Search for the cell housing the specified text and yield its [X, Y] center coordinate. 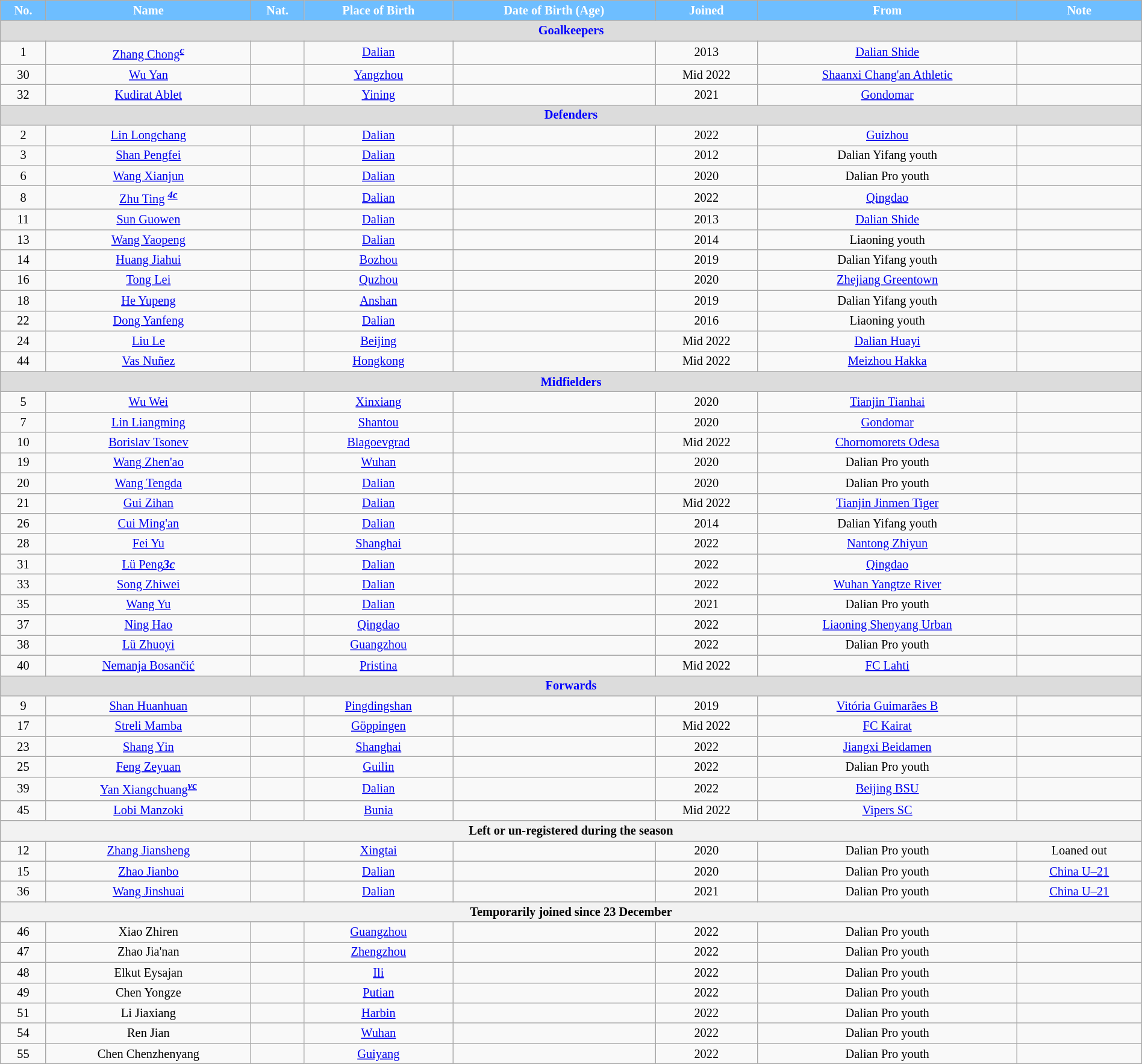
Ren Jian [148, 1033]
Vas Nuñez [148, 361]
From [887, 10]
Tong Lei [148, 280]
8 [23, 198]
40 [23, 665]
Guizhou [887, 135]
Yining [378, 95]
21 [23, 503]
Vipers SC [887, 810]
37 [23, 625]
Forwards [571, 686]
Harbin [378, 1013]
24 [23, 341]
Zhao Jia'nan [148, 952]
1 [23, 53]
Defenders [571, 115]
22 [23, 321]
Beijing BSU [887, 789]
23 [23, 747]
Place of Birth [378, 10]
Liu Le [148, 341]
Guiyang [378, 1054]
Name [148, 10]
Wang Yaopeng [148, 240]
Wu Yan [148, 75]
Wu Wei [148, 402]
3 [23, 155]
Meizhou Hakka [887, 361]
Li Jiaxiang [148, 1013]
Putian [378, 993]
13 [23, 240]
Hongkong [378, 361]
2012 [707, 155]
2016 [707, 321]
Nantong Zhiyun [887, 544]
26 [23, 523]
Lobi Manzoki [148, 810]
Nemanja Bosančić [148, 665]
12 [23, 851]
Borislav Tsonev [148, 443]
55 [23, 1054]
18 [23, 300]
47 [23, 952]
Wang Yu [148, 605]
Lü Peng3c [148, 564]
Gui Zihan [148, 503]
Cui Ming'an [148, 523]
Wang Xianjun [148, 176]
28 [23, 544]
FC Lahti [887, 665]
Vitória Guimarães B [887, 706]
20 [23, 483]
14 [23, 260]
Zhang Jiansheng [148, 851]
Tianjin Tianhai [887, 402]
Zhu Ting 4c [148, 198]
Dong Yanfeng [148, 321]
Yan Xiangchuangvc [148, 789]
38 [23, 645]
Lin Longchang [148, 135]
48 [23, 972]
17 [23, 726]
6 [23, 176]
Elkut Eysajan [148, 972]
25 [23, 767]
Pristina [378, 665]
Tianjin Jinmen Tiger [887, 503]
54 [23, 1033]
Yangzhou [378, 75]
Zhengzhou [378, 952]
Quzhou [378, 280]
Date of Birth (Age) [554, 10]
44 [23, 361]
Pingdingshan [378, 706]
Wang Zhen'ao [148, 462]
Song Zhiwei [148, 584]
Streli Mamba [148, 726]
16 [23, 280]
Anshan [378, 300]
Wang Tengda [148, 483]
11 [23, 220]
Zhao Jianbo [148, 871]
33 [23, 584]
Jiangxi Beidamen [887, 747]
Beijing [378, 341]
FC Kairat [887, 726]
Joined [707, 10]
Chornomorets Odesa [887, 443]
5 [23, 402]
51 [23, 1013]
Ili [378, 972]
Lü Zhuoyi [148, 645]
Guilin [378, 767]
Xingtai [378, 851]
32 [23, 95]
Kudirat Ablet [148, 95]
Note [1079, 10]
Zhejiang Greentown [887, 280]
Xinxiang [378, 402]
Wang Jinshuai [148, 891]
7 [23, 422]
2 [23, 135]
Shang Yin [148, 747]
Shaanxi Chang'an Athletic [887, 75]
31 [23, 564]
36 [23, 891]
39 [23, 789]
45 [23, 810]
Bunia [378, 810]
Nat. [278, 10]
10 [23, 443]
Loaned out [1079, 851]
Zhang Chongc [148, 53]
Chen Chenzhenyang [148, 1054]
30 [23, 75]
Fei Yu [148, 544]
19 [23, 462]
Midfielders [571, 382]
9 [23, 706]
Sun Guowen [148, 220]
46 [23, 932]
Shan Pengfei [148, 155]
Blagoevgrad [378, 443]
Temporarily joined since 23 December [571, 912]
35 [23, 605]
Chen Yongze [148, 993]
Ning Hao [148, 625]
Wuhan Yangtze River [887, 584]
Xiao Zhiren [148, 932]
Bozhou [378, 260]
Huang Jiahui [148, 260]
Liaoning Shenyang Urban [887, 625]
No. [23, 10]
Goalkeepers [571, 31]
Left or un-registered during the season [571, 830]
Shantou [378, 422]
Shan Huanhuan [148, 706]
Feng Zeyuan [148, 767]
He Yupeng [148, 300]
49 [23, 993]
Lin Liangming [148, 422]
15 [23, 871]
Göppingen [378, 726]
Dalian Huayi [887, 341]
